Search for the cell housing the specified text and yield its (x, y) center coordinate. 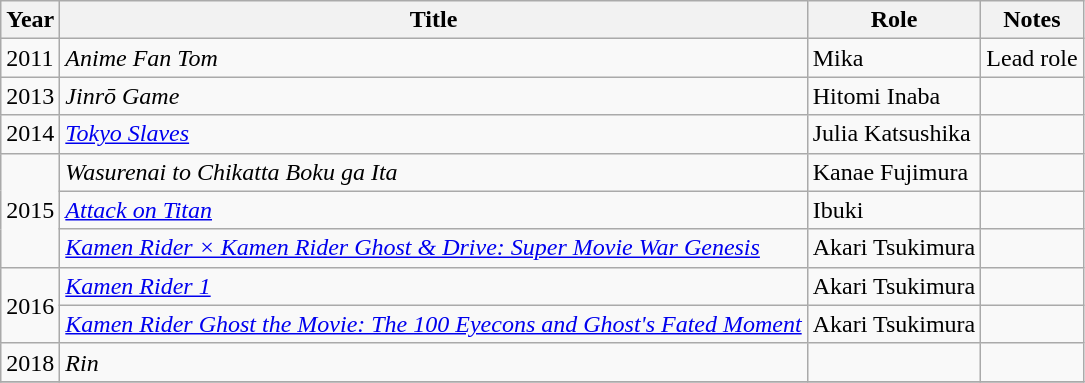
Kanae Fujimura (894, 172)
2015 (30, 210)
Notes (1032, 20)
2018 (30, 362)
Attack on Titan (434, 210)
Year (30, 20)
Rin (434, 362)
Wasurenai to Chikatta Boku ga Ita (434, 172)
Title (434, 20)
Mika (894, 58)
Ibuki (894, 210)
Anime Fan Tom (434, 58)
2011 (30, 58)
Julia Katsushika (894, 134)
2014 (30, 134)
Jinrō Game (434, 96)
Kamen Rider × Kamen Rider Ghost & Drive: Super Movie War Genesis (434, 248)
Kamen Rider 1 (434, 286)
2016 (30, 305)
Kamen Rider Ghost the Movie: The 100 Eyecons and Ghost's Fated Moment (434, 324)
2013 (30, 96)
Tokyo Slaves (434, 134)
Lead role (1032, 58)
Hitomi Inaba (894, 96)
Role (894, 20)
